Provide the [X, Y] coordinate of the cell's center where the given text is located.  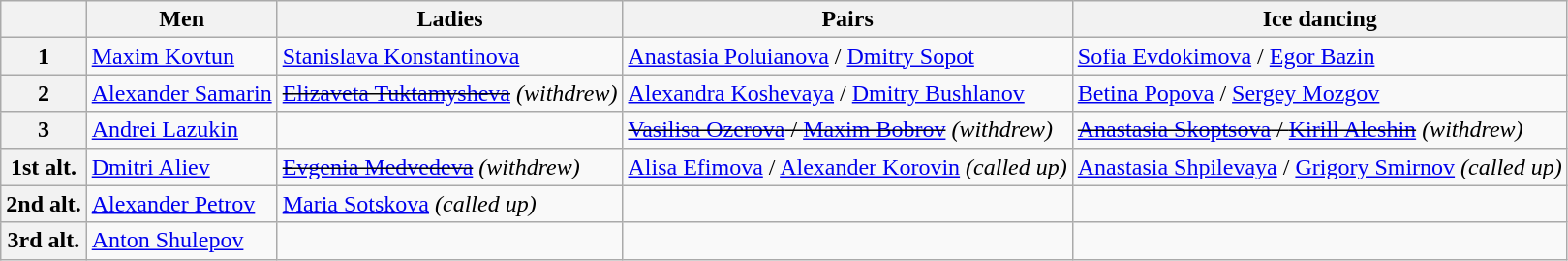
Alisa Efimova / Alexander Korovin (called up) [847, 167]
Alexander Samarin [182, 93]
3 [44, 130]
Anton Shulepov [182, 241]
Ice dancing [1319, 19]
1 [44, 56]
2nd alt. [44, 204]
Dmitri Aliev [182, 167]
Evgenia Medvedeva (withdrew) [449, 167]
Pairs [847, 19]
3rd alt. [44, 241]
Maxim Kovtun [182, 56]
Sofia Evdokimova / Egor Bazin [1319, 56]
Elizaveta Tuktamysheva (withdrew) [449, 93]
Maria Sotskova (called up) [449, 204]
Anastasia Skoptsova / Kirill Aleshin (withdrew) [1319, 130]
Stanislava Konstantinova [449, 56]
Alexander Petrov [182, 204]
Andrei Lazukin [182, 130]
Anastasia Poluianova / Dmitry Sopot [847, 56]
Ladies [449, 19]
2 [44, 93]
Anastasia Shpilevaya / Grigory Smirnov (called up) [1319, 167]
Betina Popova / Sergey Mozgov [1319, 93]
Vasilisa Ozerova / Maxim Bobrov (withdrew) [847, 130]
Alexandra Koshevaya / Dmitry Bushlanov [847, 93]
1st alt. [44, 167]
Men [182, 19]
